Provide the [X, Y] coordinate of the cell's center where the given text is located.  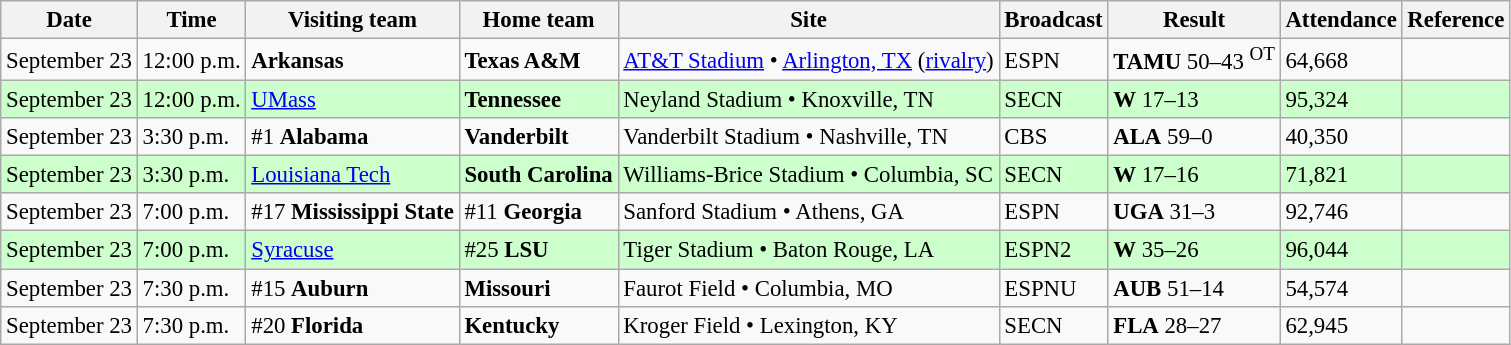
Faurot Field • Columbia, MO [808, 288]
Tiger Stadium • Baton Rouge, LA [808, 250]
#1 Alabama [352, 137]
W 35–26 [1194, 250]
95,324 [1341, 100]
Broadcast [1054, 20]
92,746 [1341, 213]
W 17–16 [1194, 175]
Syracuse [352, 250]
Williams-Brice Stadium • Columbia, SC [808, 175]
Kentucky [538, 325]
Result [1194, 20]
CBS [1054, 137]
96,044 [1341, 250]
W 17–13 [1194, 100]
Neyland Stadium • Knoxville, TN [808, 100]
54,574 [1341, 288]
TAMU 50–43 OT [1194, 60]
Kroger Field • Lexington, KY [808, 325]
Visiting team [352, 20]
Vanderbilt [538, 137]
Missouri [538, 288]
UMass [352, 100]
Time [192, 20]
UGA 31–3 [1194, 213]
64,668 [1341, 60]
ESPN2 [1054, 250]
Vanderbilt Stadium • Nashville, TN [808, 137]
Date [69, 20]
Tennessee [538, 100]
#25 LSU [538, 250]
AT&T Stadium • Arlington, TX (rivalry) [808, 60]
ESPNU [1054, 288]
AUB 51–14 [1194, 288]
62,945 [1341, 325]
#20 Florida [352, 325]
Reference [1456, 20]
40,350 [1341, 137]
#11 Georgia [538, 213]
FLA 28–27 [1194, 325]
#15 Auburn [352, 288]
#17 Mississippi State [352, 213]
71,821 [1341, 175]
Home team [538, 20]
Arkansas [352, 60]
ALA 59–0 [1194, 137]
Louisiana Tech [352, 175]
Sanford Stadium • Athens, GA [808, 213]
Site [808, 20]
Attendance [1341, 20]
Texas A&M [538, 60]
South Carolina [538, 175]
